Pinpoint the cell where the given text exists, returning its (x, y) midpoint coordinate. 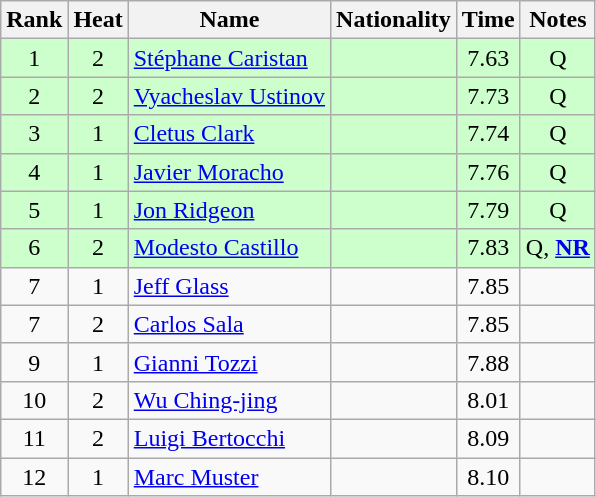
Gianni Tozzi (229, 362)
Marc Muster (229, 477)
6 (34, 248)
Jeff Glass (229, 286)
7.83 (488, 248)
7.79 (488, 210)
Rank (34, 20)
7.74 (488, 134)
Jon Ridgeon (229, 210)
8.09 (488, 438)
Vyacheslav Ustinov (229, 96)
11 (34, 438)
5 (34, 210)
8.01 (488, 400)
Javier Moracho (229, 172)
Modesto Castillo (229, 248)
Notes (558, 20)
3 (34, 134)
Heat (98, 20)
Name (229, 20)
Time (488, 20)
7.63 (488, 58)
10 (34, 400)
7.76 (488, 172)
Stéphane Caristan (229, 58)
7.73 (488, 96)
9 (34, 362)
Nationality (394, 20)
Luigi Bertocchi (229, 438)
Cletus Clark (229, 134)
4 (34, 172)
Carlos Sala (229, 324)
7.88 (488, 362)
8.10 (488, 477)
12 (34, 477)
Wu Ching-jing (229, 400)
Q, NR (558, 248)
